Return (X, Y) of the center of cell containing provided text 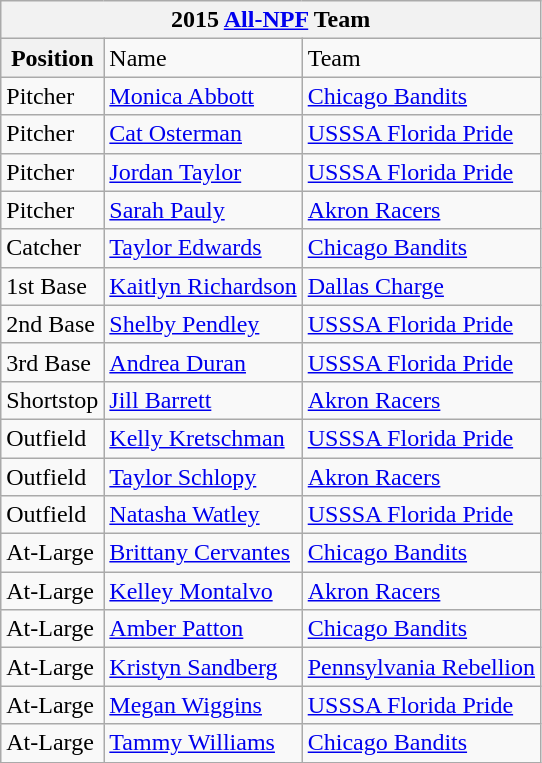
Dallas Charge (421, 286)
Brittany Cervantes (203, 553)
Kristyn Sandberg (203, 667)
Taylor Edwards (203, 248)
Tammy Williams (203, 743)
Position (52, 58)
Pennsylvania Rebellion (421, 667)
Megan Wiggins (203, 705)
Kelly Kretschman (203, 438)
Jill Barrett (203, 400)
Kelley Montalvo (203, 591)
Natasha Watley (203, 515)
Name (203, 58)
Monica Abbott (203, 96)
Team (421, 58)
Sarah Pauly (203, 210)
Catcher (52, 248)
Cat Osterman (203, 134)
Jordan Taylor (203, 172)
1st Base (52, 286)
Shortstop (52, 400)
2nd Base (52, 324)
3rd Base (52, 362)
Andrea Duran (203, 362)
Shelby Pendley (203, 324)
Taylor Schlopy (203, 477)
Amber Patton (203, 629)
2015 All-NPF Team (271, 20)
Kaitlyn Richardson (203, 286)
